For the text-containing cell, return its midpoint in (x, y) coordinate format. 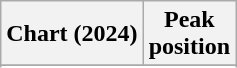
Chart (2024) (72, 34)
Peakposition (189, 34)
